Locate the cell with the specified text and output its [X, Y] center coordinate. 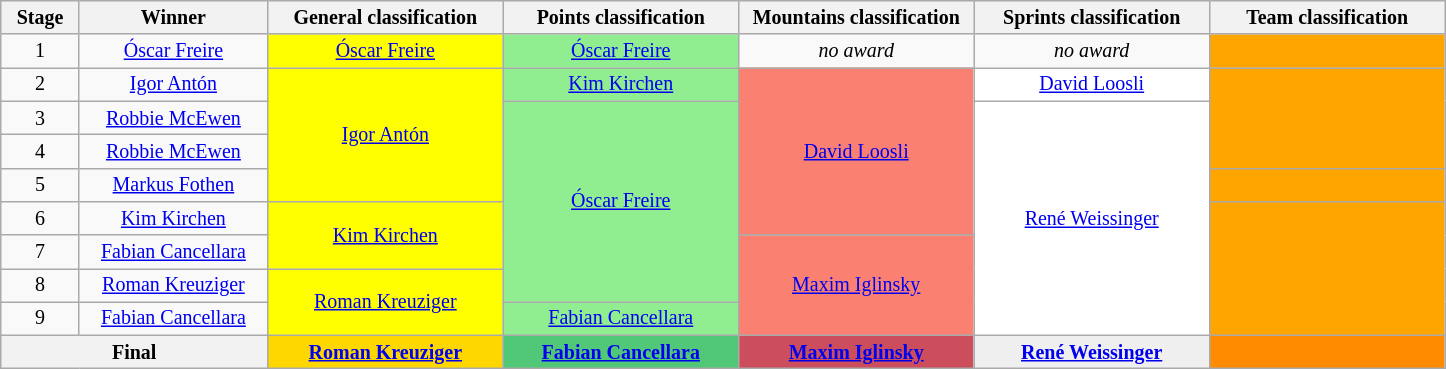
5 [40, 184]
Final [134, 352]
Markus Fothen [173, 184]
Points classification [620, 18]
General classification [386, 18]
1 [40, 52]
2 [40, 84]
3 [40, 118]
7 [40, 252]
Team classification [1327, 18]
9 [40, 318]
Stage [40, 18]
6 [40, 218]
Mountains classification [856, 18]
4 [40, 152]
Sprints classification [1092, 18]
8 [40, 286]
Winner [173, 18]
